Locate the cell with the specified text and output its (x, y) center coordinate. 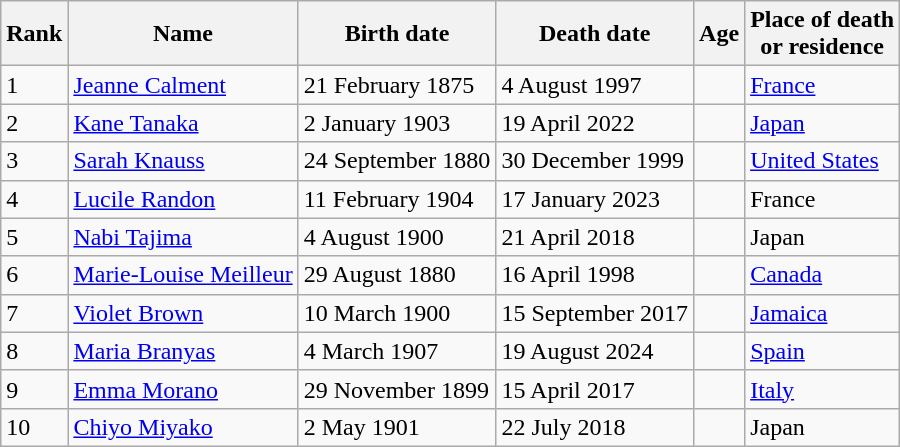
15 April 2017 (595, 389)
30 December 1999 (595, 161)
19 August 2024 (595, 351)
4 March 1907 (397, 351)
5 (34, 237)
Lucile Randon (183, 199)
10 (34, 427)
Spain (822, 351)
4 August 1997 (595, 85)
Jamaica (822, 313)
United States (822, 161)
29 August 1880 (397, 275)
3 (34, 161)
1 (34, 85)
Emma Morano (183, 389)
Chiyo Miyako (183, 427)
10 March 1900 (397, 313)
2 (34, 123)
Maria Branyas (183, 351)
2 May 1901 (397, 427)
11 February 1904 (397, 199)
21 February 1875 (397, 85)
17 January 2023 (595, 199)
22 July 2018 (595, 427)
24 September 1880 (397, 161)
Kane Tanaka (183, 123)
Place of death or residence (822, 34)
19 April 2022 (595, 123)
7 (34, 313)
Name (183, 34)
Rank (34, 34)
15 September 2017 (595, 313)
8 (34, 351)
4 (34, 199)
Death date (595, 34)
16 April 1998 (595, 275)
Sarah Knauss (183, 161)
Nabi Tajima (183, 237)
2 January 1903 (397, 123)
4 August 1900 (397, 237)
21 April 2018 (595, 237)
29 November 1899 (397, 389)
Age (720, 34)
Birth date (397, 34)
Violet Brown (183, 313)
9 (34, 389)
Marie-Louise Meilleur (183, 275)
6 (34, 275)
Jeanne Calment (183, 85)
Canada (822, 275)
Italy (822, 389)
